Output the [X, Y] coordinate of the center of the cell containing the given text.  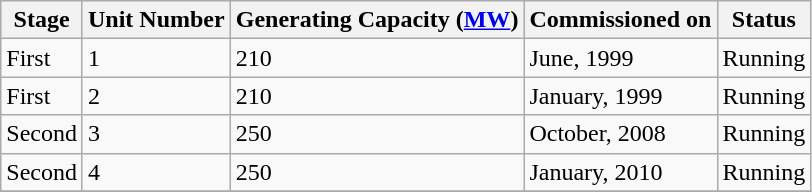
1 [156, 58]
Commissioned on [620, 20]
January, 2010 [620, 172]
June, 1999 [620, 58]
3 [156, 134]
Unit Number [156, 20]
4 [156, 172]
Stage [42, 20]
January, 1999 [620, 96]
Generating Capacity (MW) [377, 20]
Status [764, 20]
2 [156, 96]
October, 2008 [620, 134]
